Detect which cell encompasses the target text, then output its [x, y] center coordinate. 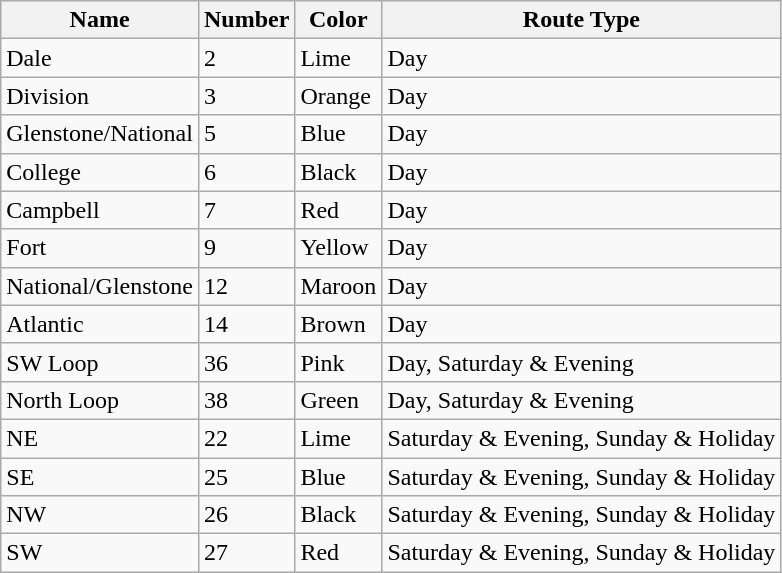
Route Type [582, 20]
Orange [338, 96]
25 [246, 477]
SE [100, 477]
5 [246, 134]
6 [246, 172]
SW [100, 553]
Name [100, 20]
36 [246, 362]
Atlantic [100, 324]
7 [246, 210]
3 [246, 96]
27 [246, 553]
Number [246, 20]
38 [246, 400]
12 [246, 286]
Fort [100, 248]
Brown [338, 324]
NW [100, 515]
Green [338, 400]
Color [338, 20]
14 [246, 324]
Pink [338, 362]
Campbell [100, 210]
SW Loop [100, 362]
North Loop [100, 400]
Glenstone/National [100, 134]
Dale [100, 58]
NE [100, 438]
National/Glenstone [100, 286]
Division [100, 96]
Yellow [338, 248]
26 [246, 515]
9 [246, 248]
2 [246, 58]
22 [246, 438]
College [100, 172]
Maroon [338, 286]
